Output the [X, Y] coordinate of the center of the cell containing the given text.  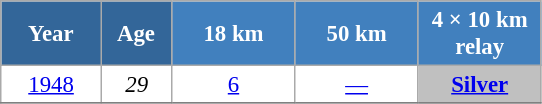
— [356, 85]
50 km [356, 34]
29 [136, 85]
Silver [480, 85]
4 × 10 km relay [480, 34]
Year [52, 34]
6 [234, 85]
1948 [52, 85]
Age [136, 34]
18 km [234, 34]
